Determine the [X, Y] coordinate at the center of the cell enclosing the given text.  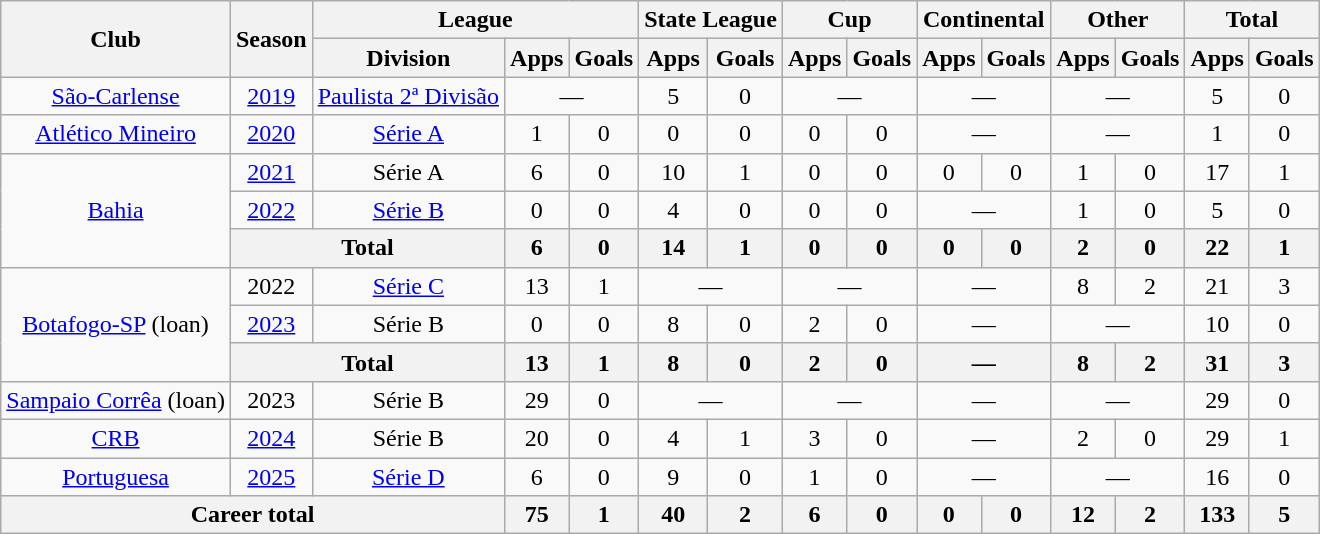
14 [674, 248]
40 [674, 515]
2021 [271, 172]
Season [271, 39]
State League [711, 20]
2020 [271, 134]
São-Carlense [116, 96]
Série C [408, 286]
CRB [116, 438]
Botafogo-SP (loan) [116, 324]
Portuguesa [116, 477]
2024 [271, 438]
12 [1083, 515]
Cup [849, 20]
Division [408, 58]
Other [1118, 20]
League [476, 20]
Club [116, 39]
75 [537, 515]
Atlético Mineiro [116, 134]
Sampaio Corrêa (loan) [116, 400]
Continental [984, 20]
Career total [253, 515]
21 [1217, 286]
Série D [408, 477]
2019 [271, 96]
2025 [271, 477]
9 [674, 477]
22 [1217, 248]
Bahia [116, 210]
31 [1217, 362]
16 [1217, 477]
17 [1217, 172]
133 [1217, 515]
20 [537, 438]
Paulista 2ª Divisão [408, 96]
